Provide the [X, Y] coordinate of the cell's center where the given text is located.  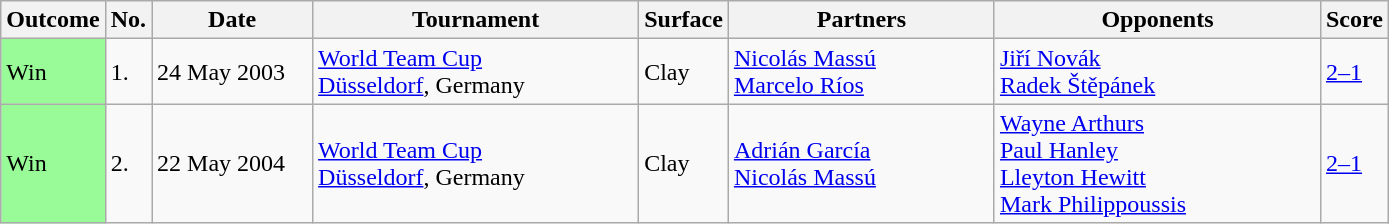
Outcome [53, 20]
1. [128, 72]
Wayne Arthurs Paul Hanley Lleyton Hewitt Mark Philippoussis [1157, 164]
Tournament [476, 20]
Date [232, 20]
Partners [861, 20]
Surface [684, 20]
24 May 2003 [232, 72]
22 May 2004 [232, 164]
Jiří Novák Radek Štěpánek [1157, 72]
Score [1354, 20]
Opponents [1157, 20]
2. [128, 164]
Adrián García Nicolás Massú [861, 164]
No. [128, 20]
Nicolás Massú Marcelo Ríos [861, 72]
